For the text-containing cell, return its midpoint in (x, y) coordinate format. 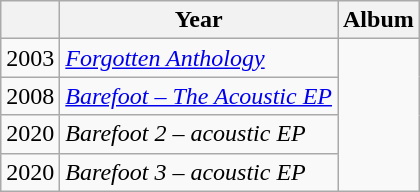
Year (199, 20)
Barefoot – The Acoustic EP (199, 96)
2008 (30, 96)
Barefoot 3 – acoustic EP (199, 172)
2003 (30, 58)
Barefoot 2 – acoustic EP (199, 134)
Forgotten Anthology (199, 58)
Album (379, 20)
